For the text-containing cell, return its midpoint in (X, Y) coordinate format. 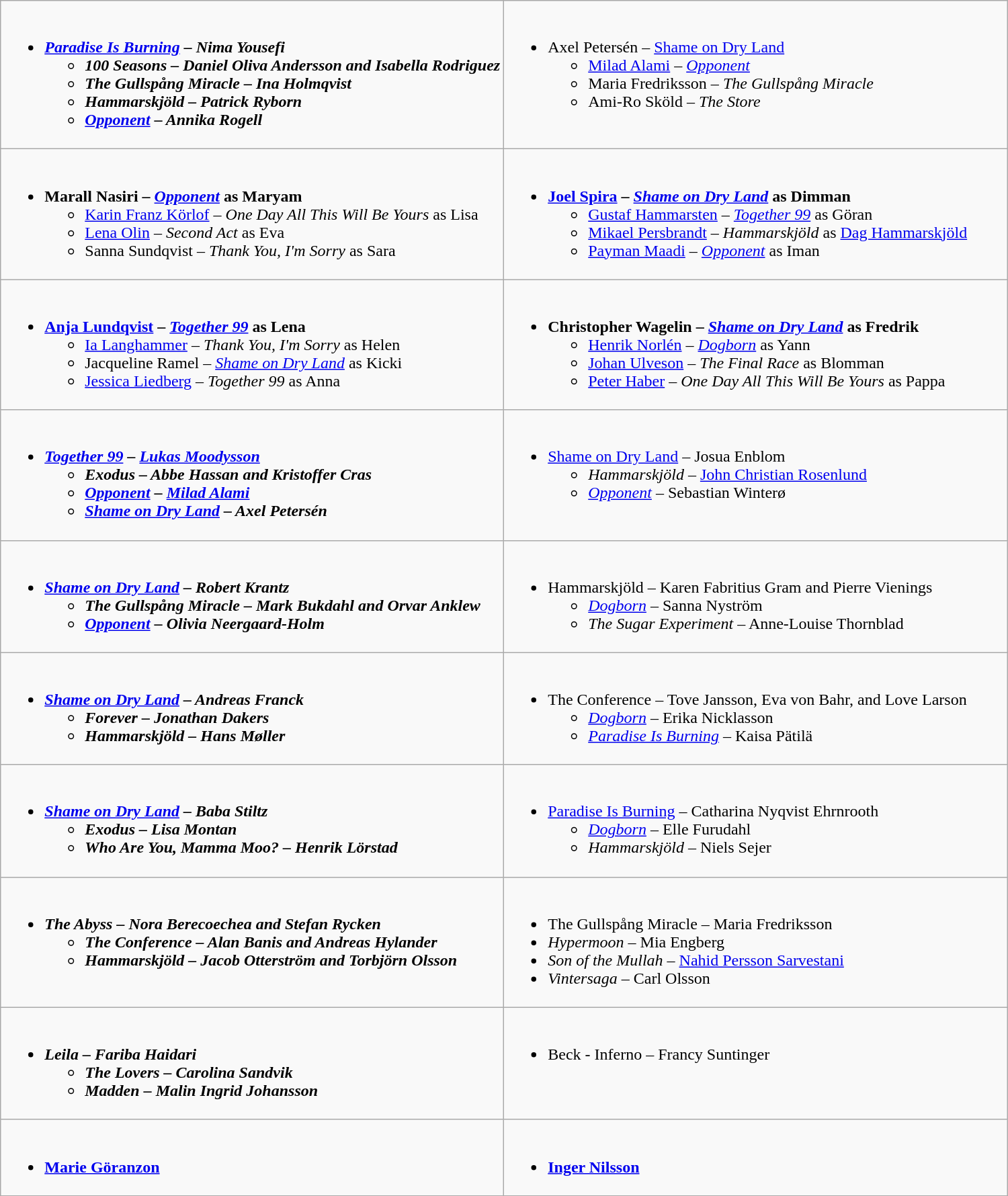
Hammarskjöld – Karen Fabritius Gram and Pierre VieningsDogborn – Sanna NyströmThe Sugar Experiment – Anne-Louise Thornblad (755, 597)
The Conference – Tove Jansson, Eva von Bahr, and Love LarsonDogborn – Erika NicklassonParadise Is Burning – Kaisa Pätilä (755, 708)
The Gullspång Miracle – Maria FredrikssonHypermoon – Mia EngbergSon of the Mullah – Nahid Persson SarvestaniVintersaga – Carl Olsson (755, 942)
Shame on Dry Land – Josua EnblomHammarskjöld – John Christian RosenlundOpponent – Sebastian Winterø (755, 475)
Axel Petersén – Shame on Dry LandMilad Alami – OpponentMaria Fredriksson – The Gullspång MiracleAmi-Ro Sköld – The Store (755, 75)
Shame on Dry Land – Andreas FranckForever – Jonathan DakersHammarskjöld – Hans Møller (253, 708)
Beck - Inferno – Francy Suntinger (755, 1063)
Marie Göranzon (253, 1157)
Paradise Is Burning – Catharina Nyqvist EhrnroothDogborn – Elle FurudahlHammarskjöld – Niels Sejer (755, 821)
Shame on Dry Land – Baba StiltzExodus – Lisa MontanWho Are You, Mamma Moo? – Henrik Lörstad (253, 821)
Together 99 – Lukas MoodyssonExodus – Abbe Hassan and Kristoffer CrasOpponent – Milad AlamiShame on Dry Land – Axel Petersén (253, 475)
Inger Nilsson (755, 1157)
Leila – Fariba HaidariThe Lovers – Carolina SandvikMadden – Malin Ingrid Johansson (253, 1063)
The Abyss – Nora Berecoechea and Stefan RyckenThe Conference – Alan Banis and Andreas HylanderHammarskjöld – Jacob Otterström and Torbjörn Olsson (253, 942)
Shame on Dry Land – Robert KrantzThe Gullspång Miracle – Mark Bukdahl and Orvar AnklewOpponent – Olivia Neergaard-Holm (253, 597)
